Detect which cell encompasses the target text, then output its (x, y) center coordinate. 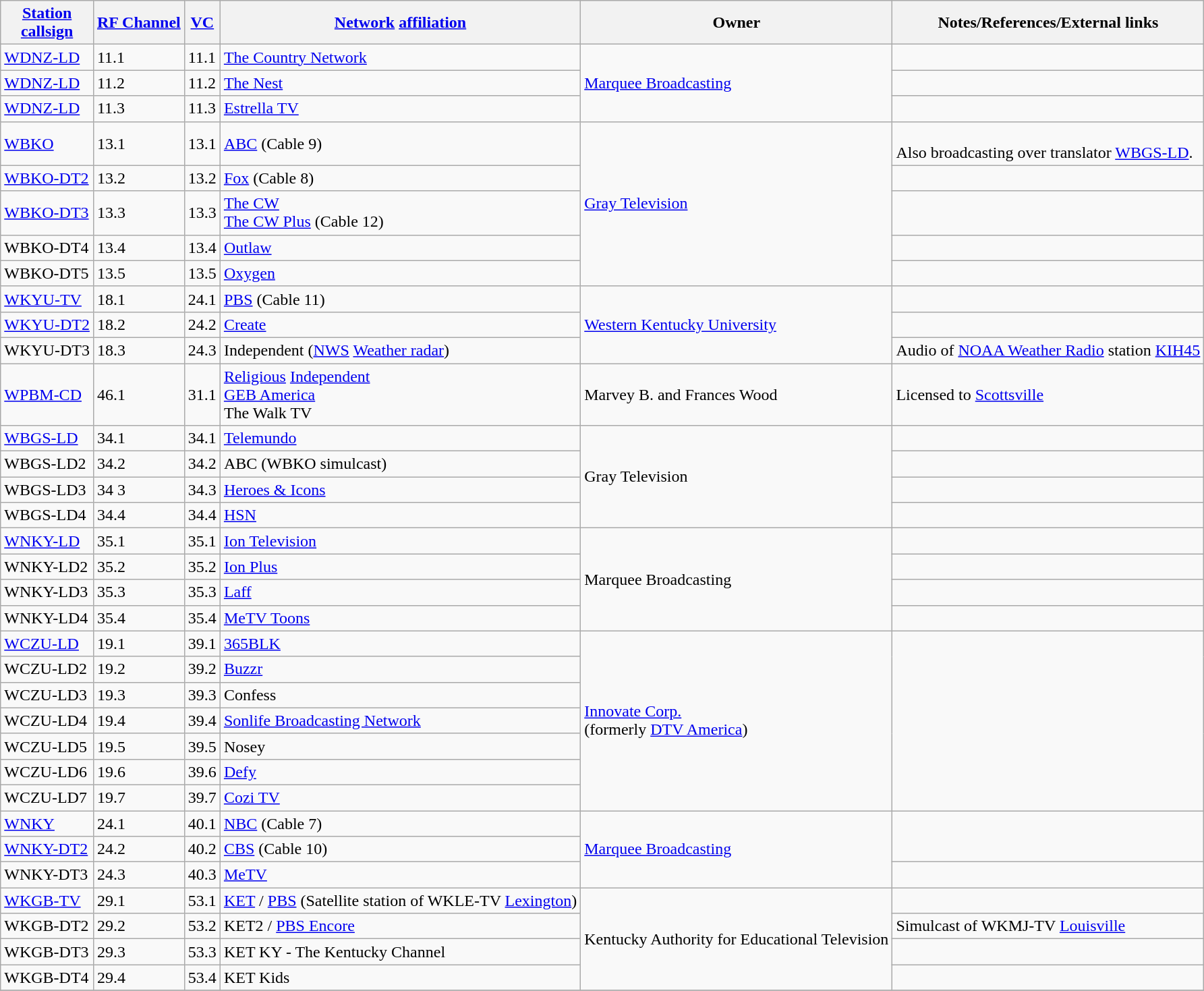
Buzzr (400, 669)
KET / PBS (Satellite station of WKLE-TV Lexington) (400, 901)
29.3 (139, 952)
Nosey (400, 746)
19.7 (139, 797)
29.4 (139, 978)
53.4 (202, 978)
46.1 (139, 394)
40.2 (202, 849)
Owner (737, 23)
19.6 (139, 772)
WKGB-DT3 (47, 952)
Ion Plus (400, 567)
MeTV Toons (400, 618)
18.3 (139, 350)
WNKY-LD4 (47, 618)
WKGB-DT4 (47, 978)
Confess (400, 695)
39.7 (202, 797)
RF Channel (139, 23)
Fox (Cable 8) (400, 178)
Telemundo (400, 438)
WKYU-TV (47, 299)
WKGB-TV (47, 901)
53.1 (202, 901)
19.2 (139, 669)
Religious Independent GEB AmericaThe Walk TV (400, 394)
The Nest (400, 83)
KET Kids (400, 978)
CBS (Cable 10) (400, 849)
Marvey B. and Frances Wood (737, 394)
WNKY-DT3 (47, 875)
WBGS-LD3 (47, 490)
WCZU-LD3 (47, 695)
29.1 (139, 901)
WCZU-LD6 (47, 772)
ABC (WBKO simulcast) (400, 464)
365BLK (400, 644)
WBKO-DT2 (47, 178)
MeTV (400, 875)
Licensed to Scottsville (1048, 394)
WCZU-LD4 (47, 720)
Defy (400, 772)
WBGS-LD4 (47, 515)
WPBM-CD (47, 394)
WCZU-LD7 (47, 797)
Laff (400, 592)
40.1 (202, 824)
ABC (Cable 9) (400, 143)
19.3 (139, 695)
53.3 (202, 952)
39.1 (202, 644)
WNKY-LD3 (47, 592)
VC (202, 23)
39.6 (202, 772)
WBGS-LD2 (47, 464)
Ion Television (400, 541)
WCZU-LD (47, 644)
NBC (Cable 7) (400, 824)
19.5 (139, 746)
WCZU-LD2 (47, 669)
KET2 / PBS Encore (400, 926)
WKYU-DT2 (47, 324)
Simulcast of WKMJ-TV Louisville (1048, 926)
39.3 (202, 695)
WCZU-LD5 (47, 746)
31.1 (202, 394)
WNKY-DT2 (47, 849)
Estrella TV (400, 109)
39.4 (202, 720)
The Country Network (400, 57)
WKGB-DT2 (47, 926)
Independent (NWS Weather radar) (400, 350)
34 3 (139, 490)
Innovate Corp. (formerly DTV America) (737, 720)
Audio of NOAA Weather Radio station KIH45 (1048, 350)
The CW The CW Plus (Cable 12) (400, 213)
Outlaw (400, 248)
29.2 (139, 926)
WBGS-LD (47, 438)
18.1 (139, 299)
Create (400, 324)
KET KY - The Kentucky Channel (400, 952)
40.3 (202, 875)
Notes/References/External links (1048, 23)
WBKO-DT4 (47, 248)
18.2 (139, 324)
Heroes & Icons (400, 490)
Oxygen (400, 273)
Also broadcasting over translator WBGS-LD. (1048, 143)
WBKO (47, 143)
19.1 (139, 644)
Kentucky Authority for Educational Television (737, 939)
39.5 (202, 746)
Western Kentucky University (737, 324)
Cozi TV (400, 797)
WBKO-DT3 (47, 213)
34.3 (202, 490)
WBKO-DT5 (47, 273)
HSN (400, 515)
WNKY-LD2 (47, 567)
WKYU-DT3 (47, 350)
WNKY-LD (47, 541)
39.2 (202, 669)
WNKY (47, 824)
PBS (Cable 11) (400, 299)
Sonlife Broadcasting Network (400, 720)
19.4 (139, 720)
Stationcallsign (47, 23)
Network affiliation (400, 23)
53.2 (202, 926)
